Detect which cell encompasses the target text, then output its (X, Y) center coordinate. 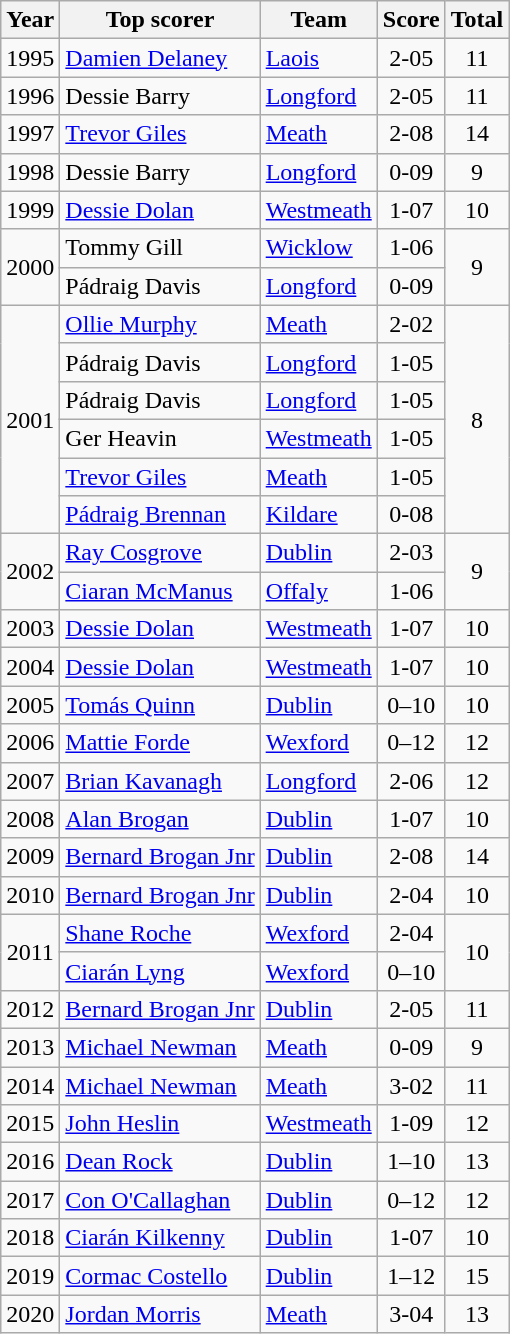
2019 (30, 1276)
2020 (30, 1314)
Top scorer (160, 20)
Offaly (318, 591)
Kildare (318, 515)
2005 (30, 705)
2012 (30, 1009)
Con O'Callaghan (160, 1200)
1995 (30, 58)
2007 (30, 781)
Score (411, 20)
Cormac Costello (160, 1276)
Wicklow (318, 248)
Tommy Gill (160, 248)
Year (30, 20)
Mattie Forde (160, 743)
1–10 (411, 1162)
Ger Heavin (160, 438)
Tomás Quinn (160, 705)
Total (477, 20)
8 (477, 419)
2013 (30, 1047)
2004 (30, 667)
Shane Roche (160, 933)
3-04 (411, 1314)
3-02 (411, 1085)
Ray Cosgrove (160, 553)
0-08 (411, 515)
Alan Brogan (160, 819)
Laois (318, 58)
Ollie Murphy (160, 324)
2003 (30, 629)
1–12 (411, 1276)
2015 (30, 1124)
Ciarán Kilkenny (160, 1238)
2010 (30, 895)
2-02 (411, 324)
2014 (30, 1085)
Jordan Morris (160, 1314)
2000 (30, 267)
Pádraig Brennan (160, 515)
Team (318, 20)
15 (477, 1276)
2009 (30, 857)
1996 (30, 96)
Brian Kavanagh (160, 781)
2018 (30, 1238)
2002 (30, 572)
2008 (30, 819)
Dean Rock (160, 1162)
2-06 (411, 781)
Ciaran McManus (160, 591)
1997 (30, 134)
2016 (30, 1162)
2-03 (411, 553)
2011 (30, 952)
1998 (30, 172)
2001 (30, 419)
1999 (30, 210)
2017 (30, 1200)
John Heslin (160, 1124)
Ciarán Lyng (160, 971)
1-09 (411, 1124)
2006 (30, 743)
Damien Delaney (160, 58)
